Return [X, Y] of the center of cell containing provided text 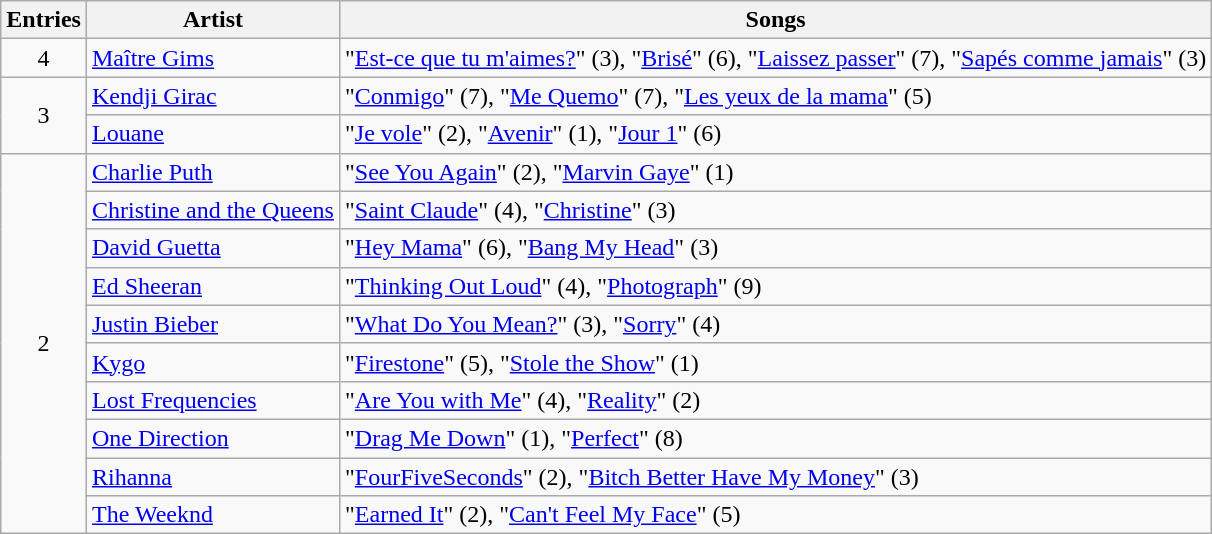
"See You Again" (2), "Marvin Gaye" (1) [775, 172]
"What Do You Mean?" (3), "Sorry" (4) [775, 324]
Kendji Girac [212, 96]
"Are You with Me" (4), "Reality" (2) [775, 400]
2 [44, 344]
Kygo [212, 362]
Entries [44, 20]
"Firestone" (5), "Stole the Show" (1) [775, 362]
Louane [212, 134]
"FourFiveSeconds" (2), "Bitch Better Have My Money" (3) [775, 477]
Ed Sheeran [212, 286]
One Direction [212, 438]
"Conmigo" (7), "Me Quemo" (7), "Les yeux de la mama" (5) [775, 96]
"Je vole" (2), "Avenir" (1), "Jour 1" (6) [775, 134]
4 [44, 58]
The Weeknd [212, 515]
Charlie Puth [212, 172]
"Hey Mama" (6), "Bang My Head" (3) [775, 248]
Artist [212, 20]
Christine and the Queens [212, 210]
3 [44, 115]
"Drag Me Down" (1), "Perfect" (8) [775, 438]
Justin Bieber [212, 324]
David Guetta [212, 248]
Rihanna [212, 477]
"Saint Claude" (4), "Christine" (3) [775, 210]
Maître Gims [212, 58]
"Thinking Out Loud" (4), "Photograph" (9) [775, 286]
"Est-ce que tu m'aimes?" (3), "Brisé" (6), "Laissez passer" (7), "Sapés comme jamais" (3) [775, 58]
Songs [775, 20]
Lost Frequencies [212, 400]
"Earned It" (2), "Can't Feel My Face" (5) [775, 515]
